Search for the cell housing the specified text and yield its (X, Y) center coordinate. 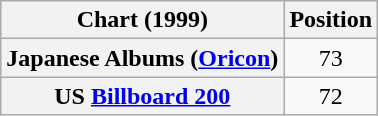
Japanese Albums (Oricon) (142, 58)
Position (331, 20)
Chart (1999) (142, 20)
US Billboard 200 (142, 96)
72 (331, 96)
73 (331, 58)
